Identify which cell holds the provided text, then report its [X, Y] central coordinate. 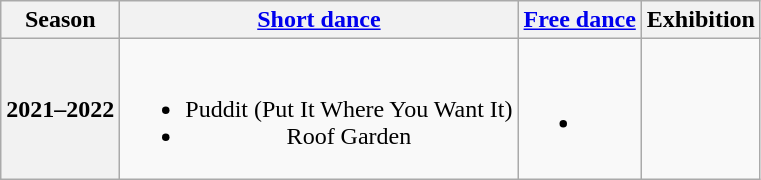
Exhibition [700, 20]
Puddit (Put It Where You Want It)Roof Garden [319, 109]
2021–2022 [60, 109]
Short dance [319, 20]
Season [60, 20]
Free dance [580, 20]
